Capture the cell that displays the provided text and extract its (x, y) central coordinate. 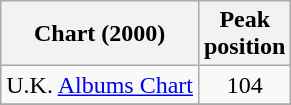
Peakposition (244, 34)
104 (244, 85)
U.K. Albums Chart (100, 85)
Chart (2000) (100, 34)
